Determine the [x, y] coordinate at the center of the cell enclosing the given text.  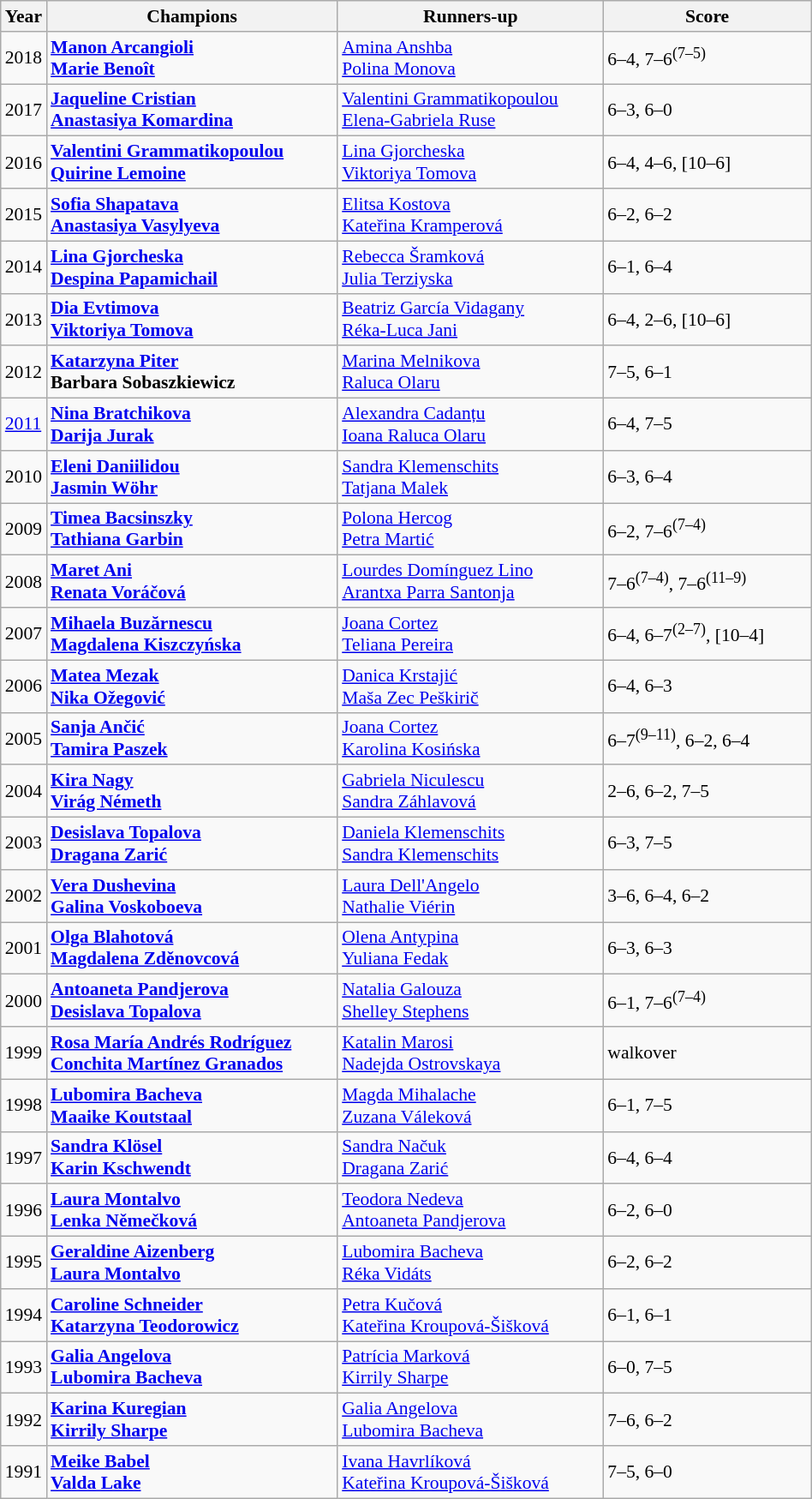
6–3, 6–3 [708, 948]
Maret Ani Renata Voráčová [192, 581]
Olga Blahotová Magdalena Zděnovcová [192, 948]
Petra Kučová Kateřina Kroupová-Šišková [470, 1315]
Beatriz García Vidagany Réka-Luca Jani [470, 319]
6–1, 6–4 [708, 267]
6–4, 6–4 [708, 1157]
Sandra Klemenschits Tatjana Malek [470, 477]
Danica Krstajić Maša Zec Peškirič [470, 686]
Sanja Ančić Tamira Paszek [192, 739]
2002 [24, 896]
Laura Dell'Angelo Nathalie Viérin [470, 896]
Lina Gjorcheska Viktoriya Tomova [470, 163]
6–3, 7–5 [708, 843]
6–4, 7–5 [708, 425]
2016 [24, 163]
6–7(9–11), 6–2, 6–4 [708, 739]
Lubomira Bacheva Maaike Koutstaal [192, 1106]
Valentini Grammatikopoulou Quirine Lemoine [192, 163]
1997 [24, 1157]
Mihaela Buzărnescu Magdalena Kiszczyńska [192, 634]
1994 [24, 1315]
2015 [24, 214]
6–3, 6–4 [708, 477]
3–6, 6–4, 6–2 [708, 896]
Sandra Klösel Karin Kschwendt [192, 1157]
Timea Bacsinszky Tathiana Garbin [192, 530]
Champions [192, 16]
1996 [24, 1210]
2014 [24, 267]
1998 [24, 1106]
Katalin Marosi Nadejda Ostrovskaya [470, 1052]
1993 [24, 1368]
walkover [708, 1052]
2017 [24, 110]
2004 [24, 792]
7–5, 6–1 [708, 372]
Sandra Načuk Dragana Zarić [470, 1157]
Alexandra Cadanțu Ioana Raluca Olaru [470, 425]
6–4, 4–6, [10–6] [708, 163]
2011 [24, 425]
6–4, 7–6(7–5) [708, 58]
2006 [24, 686]
Marina Melnikova Raluca Olaru [470, 372]
7–5, 6–0 [708, 1472]
Elitsa Kostova Kateřina Kramperová [470, 214]
Vera Dushevina Galina Voskoboeva [192, 896]
Kira Nagy Virág Németh [192, 792]
Rebecca Šramková Julia Terziyska [470, 267]
2018 [24, 58]
Caroline Schneider Katarzyna Teodorowicz [192, 1315]
6–2, 7–6(7–4) [708, 530]
2007 [24, 634]
1992 [24, 1419]
2000 [24, 1001]
Jaqueline Cristian Anastasiya Komardina [192, 110]
Katarzyna Piter Barbara Sobaszkiewicz [192, 372]
2001 [24, 948]
6–0, 7–5 [708, 1368]
1999 [24, 1052]
Olena Antypina Yuliana Fedak [470, 948]
Manon Arcangioli Marie Benoît [192, 58]
1995 [24, 1263]
Score [708, 16]
6–4, 2–6, [10–6] [708, 319]
2010 [24, 477]
Joana Cortez Teliana Pereira [470, 634]
Laura Montalvo Lenka Němečková [192, 1210]
Patrícia Marková Kirrily Sharpe [470, 1368]
Eleni Daniilidou Jasmin Wöhr [192, 477]
Natalia Galouza Shelley Stephens [470, 1001]
6–4, 6–3 [708, 686]
Year [24, 16]
2008 [24, 581]
6–1, 7–6(7–4) [708, 1001]
Runners-up [470, 16]
Geraldine Aizenberg Laura Montalvo [192, 1263]
Lina Gjorcheska Despina Papamichail [192, 267]
Gabriela Niculescu Sandra Záhlavová [470, 792]
Magda Mihalache Zuzana Váleková [470, 1106]
Valentini Grammatikopoulou Elena-Gabriela Ruse [470, 110]
Meike Babel Valda Lake [192, 1472]
2003 [24, 843]
6–3, 6–0 [708, 110]
Lubomira Bacheva Réka Vidáts [470, 1263]
7–6(7–4), 7–6(11–9) [708, 581]
Desislava Topalova Dragana Zarić [192, 843]
2–6, 6–2, 7–5 [708, 792]
2013 [24, 319]
2012 [24, 372]
Daniela Klemenschits Sandra Klemenschits [470, 843]
Teodora Nedeva Antoaneta Pandjerova [470, 1210]
Antoaneta Pandjerova Desislava Topalova [192, 1001]
6–1, 7–5 [708, 1106]
7–6, 6–2 [708, 1419]
Matea Mezak Nika Ožegović [192, 686]
Karina Kuregian Kirrily Sharpe [192, 1419]
6–2, 6–0 [708, 1210]
Dia Evtimova Viktoriya Tomova [192, 319]
Lourdes Domínguez Lino Arantxa Parra Santonja [470, 581]
Nina Bratchikova Darija Jurak [192, 425]
2005 [24, 739]
Ivana Havrlíková Kateřina Kroupová-Šišková [470, 1472]
Joana Cortez Karolina Kosińska [470, 739]
Polona Hercog Petra Martić [470, 530]
Rosa María Andrés Rodríguez Conchita Martínez Granados [192, 1052]
1991 [24, 1472]
Amina Anshba Polina Monova [470, 58]
6–4, 6–7(2–7), [10–4] [708, 634]
2009 [24, 530]
Sofia Shapatava Anastasiya Vasylyeva [192, 214]
6–1, 6–1 [708, 1315]
